Locate the cell with the specified text and output its [X, Y] center coordinate. 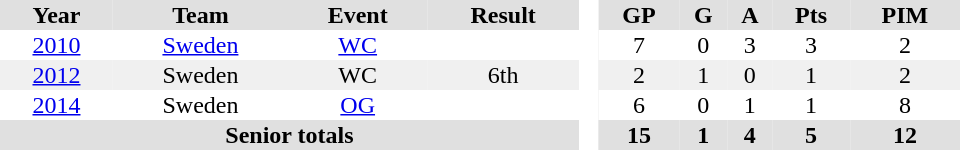
8 [905, 105]
12 [905, 135]
G [703, 15]
Result [502, 15]
2012 [56, 75]
Pts [811, 15]
A [750, 15]
Event [358, 15]
4 [750, 135]
Team [200, 15]
Year [56, 15]
OG [358, 105]
2014 [56, 105]
5 [811, 135]
15 [639, 135]
6 [639, 105]
GP [639, 15]
7 [639, 45]
PIM [905, 15]
2010 [56, 45]
6th [502, 75]
Senior totals [290, 135]
